Pinpoint the cell where the given text exists, returning its (X, Y) midpoint coordinate. 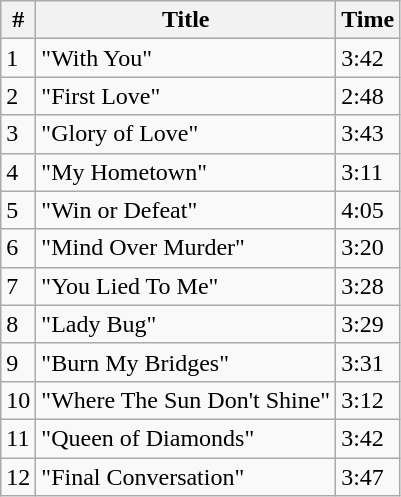
3 (18, 134)
2 (18, 96)
3:29 (368, 324)
10 (18, 400)
"Win or Defeat" (186, 210)
4 (18, 172)
1 (18, 58)
"Lady Bug" (186, 324)
9 (18, 362)
"Mind Over Murder" (186, 248)
2:48 (368, 96)
6 (18, 248)
11 (18, 438)
Time (368, 20)
"You Lied To Me" (186, 286)
3:47 (368, 477)
3:11 (368, 172)
"Burn My Bridges" (186, 362)
"First Love" (186, 96)
Title (186, 20)
4:05 (368, 210)
3:31 (368, 362)
"Queen of Diamonds" (186, 438)
"Where The Sun Don't Shine" (186, 400)
# (18, 20)
"Glory of Love" (186, 134)
5 (18, 210)
12 (18, 477)
"With You" (186, 58)
"My Hometown" (186, 172)
3:12 (368, 400)
3:20 (368, 248)
8 (18, 324)
"Final Conversation" (186, 477)
3:28 (368, 286)
7 (18, 286)
3:43 (368, 134)
